From the cell containing the given text, extract its center point as [x, y] coordinate. 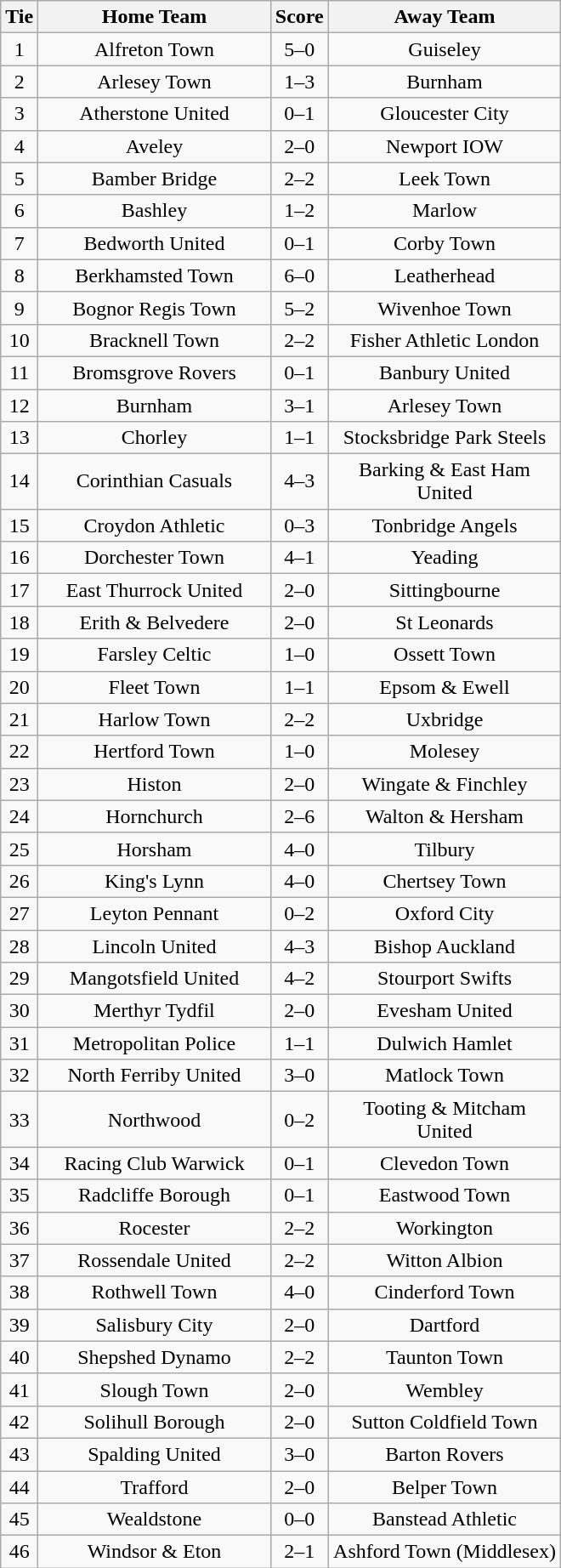
Lincoln United [155, 946]
Rossendale United [155, 1260]
Corinthian Casuals [155, 481]
Horsham [155, 849]
30 [20, 1011]
7 [20, 243]
St Leonards [445, 622]
18 [20, 622]
45 [20, 1520]
33 [20, 1119]
Rothwell Town [155, 1292]
12 [20, 406]
20 [20, 687]
Tilbury [445, 849]
Salisbury City [155, 1325]
Wembley [445, 1389]
14 [20, 481]
3 [20, 114]
Eastwood Town [445, 1196]
Wivenhoe Town [445, 308]
0–3 [299, 526]
Merthyr Tydfil [155, 1011]
Stocksbridge Park Steels [445, 438]
East Thurrock United [155, 590]
Witton Albion [445, 1260]
Taunton Town [445, 1357]
23 [20, 784]
Northwood [155, 1119]
Bamber Bridge [155, 179]
5–2 [299, 308]
10 [20, 340]
Chorley [155, 438]
Uxbridge [445, 719]
King's Lynn [155, 881]
Bashley [155, 211]
Dulwich Hamlet [445, 1043]
Bognor Regis Town [155, 308]
5 [20, 179]
Bishop Auckland [445, 946]
Windsor & Eton [155, 1552]
Aveley [155, 146]
21 [20, 719]
Erith & Belvedere [155, 622]
Alfreton Town [155, 49]
Gloucester City [445, 114]
37 [20, 1260]
8 [20, 276]
Tonbridge Angels [445, 526]
29 [20, 979]
19 [20, 655]
11 [20, 372]
27 [20, 913]
41 [20, 1389]
2–1 [299, 1552]
Bedworth United [155, 243]
Metropolitan Police [155, 1043]
26 [20, 881]
Workington [445, 1228]
Barton Rovers [445, 1454]
1–3 [299, 82]
Fisher Athletic London [445, 340]
Wingate & Finchley [445, 784]
Bracknell Town [155, 340]
46 [20, 1552]
31 [20, 1043]
Clevedon Town [445, 1163]
Tooting & Mitcham United [445, 1119]
2 [20, 82]
Hornchurch [155, 816]
Molesey [445, 752]
Oxford City [445, 913]
Sittingbourne [445, 590]
Matlock Town [445, 1076]
16 [20, 558]
Ossett Town [445, 655]
Solihull Borough [155, 1422]
Banstead Athletic [445, 1520]
40 [20, 1357]
Home Team [155, 17]
15 [20, 526]
4 [20, 146]
Walton & Hersham [445, 816]
1 [20, 49]
22 [20, 752]
Newport IOW [445, 146]
2–6 [299, 816]
Spalding United [155, 1454]
Sutton Coldfield Town [445, 1422]
Leek Town [445, 179]
Bromsgrove Rovers [155, 372]
Harlow Town [155, 719]
17 [20, 590]
Chertsey Town [445, 881]
Belper Town [445, 1487]
Radcliffe Borough [155, 1196]
Shepshed Dynamo [155, 1357]
3–1 [299, 406]
Banbury United [445, 372]
Stourport Swifts [445, 979]
4–1 [299, 558]
Hertford Town [155, 752]
39 [20, 1325]
43 [20, 1454]
Trafford [155, 1487]
Farsley Celtic [155, 655]
24 [20, 816]
Dartford [445, 1325]
Histon [155, 784]
32 [20, 1076]
38 [20, 1292]
9 [20, 308]
Mangotsfield United [155, 979]
Leatherhead [445, 276]
North Ferriby United [155, 1076]
Atherstone United [155, 114]
Croydon Athletic [155, 526]
Racing Club Warwick [155, 1163]
1–2 [299, 211]
42 [20, 1422]
Barking & East Ham United [445, 481]
Fleet Town [155, 687]
36 [20, 1228]
13 [20, 438]
Leyton Pennant [155, 913]
5–0 [299, 49]
Away Team [445, 17]
Cinderford Town [445, 1292]
Guiseley [445, 49]
6 [20, 211]
Ashford Town (Middlesex) [445, 1552]
Score [299, 17]
Epsom & Ewell [445, 687]
28 [20, 946]
4–2 [299, 979]
25 [20, 849]
6–0 [299, 276]
Yeading [445, 558]
Berkhamsted Town [155, 276]
Tie [20, 17]
Evesham United [445, 1011]
Rocester [155, 1228]
Dorchester Town [155, 558]
Corby Town [445, 243]
0–0 [299, 1520]
Wealdstone [155, 1520]
35 [20, 1196]
44 [20, 1487]
Slough Town [155, 1389]
Marlow [445, 211]
34 [20, 1163]
